From the cell containing the given text, extract its center point as (x, y) coordinate. 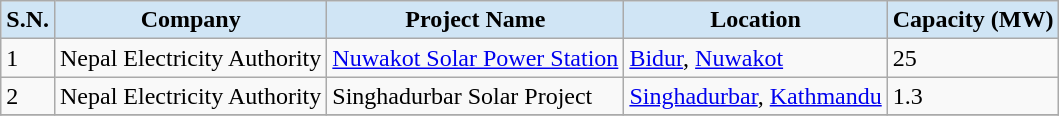
Location (756, 20)
S.N. (28, 20)
25 (973, 58)
Project Name (476, 20)
1 (28, 58)
Bidur, Nuwakot (756, 58)
1.3 (973, 96)
Nuwakot Solar Power Station (476, 58)
Capacity (MW) (973, 20)
Company (190, 20)
Singhadurbar, Kathmandu (756, 96)
Singhadurbar Solar Project (476, 96)
2 (28, 96)
